Pinpoint the cell where the given text exists, returning its (X, Y) midpoint coordinate. 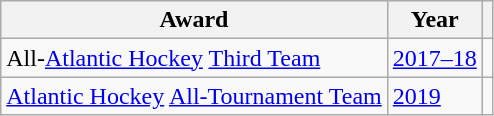
Atlantic Hockey All-Tournament Team (194, 96)
Year (434, 20)
2017–18 (434, 58)
All-Atlantic Hockey Third Team (194, 58)
2019 (434, 96)
Award (194, 20)
